Locate the cell with the specified text and output its [x, y] center coordinate. 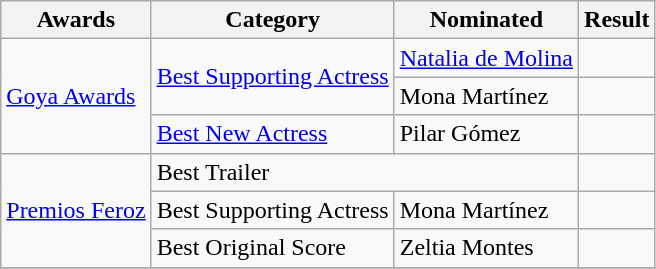
Pilar Gómez [486, 134]
Category [272, 20]
Premios Feroz [76, 210]
Best New Actress [272, 134]
Natalia de Molina [486, 58]
Best Trailer [364, 172]
Awards [76, 20]
Nominated [486, 20]
Goya Awards [76, 96]
Best Original Score [272, 248]
Result [617, 20]
Zeltia Montes [486, 248]
